Search for the cell housing the specified text and yield its (X, Y) center coordinate. 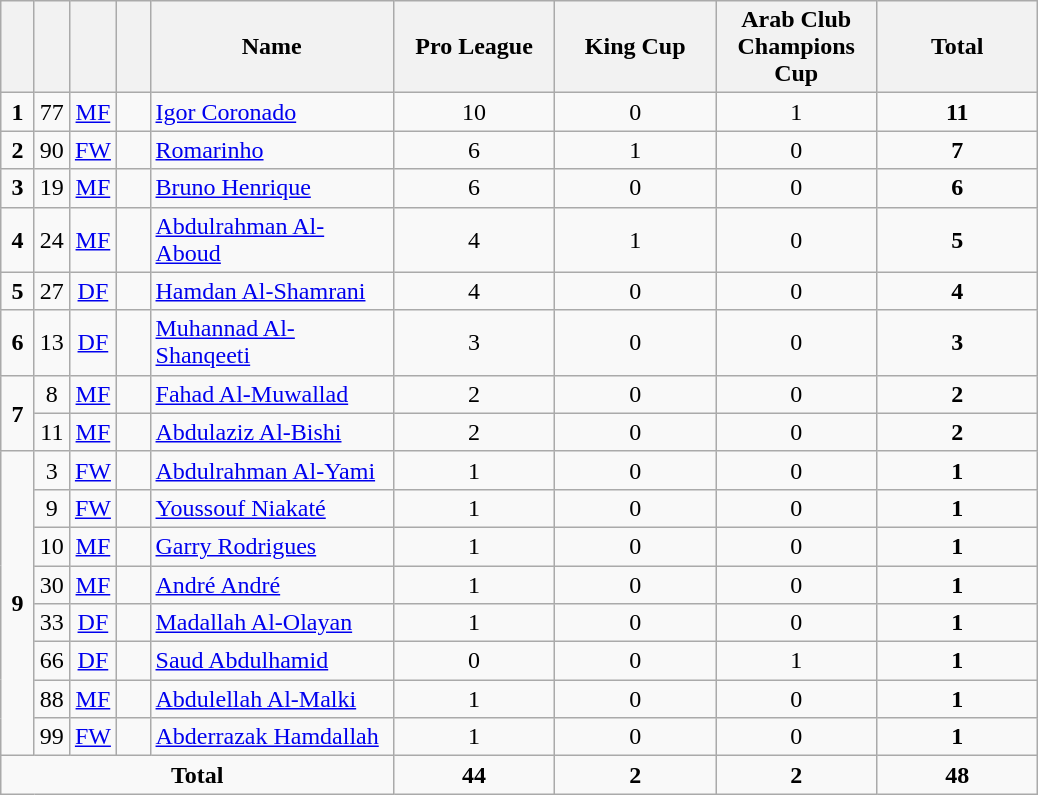
Romarinho (272, 150)
Igor Coronado (272, 112)
Pro League (474, 47)
66 (52, 661)
Garry Rodrigues (272, 546)
Abderrazak Hamdallah (272, 737)
Abdulaziz Al-Bishi (272, 432)
44 (474, 775)
30 (52, 585)
Arab Club Champions Cup (796, 47)
Youssouf Niakaté (272, 508)
Abdulrahman Al-Aboud (272, 240)
27 (52, 291)
77 (52, 112)
Saud Abdulhamid (272, 661)
13 (52, 342)
99 (52, 737)
88 (52, 699)
André André (272, 585)
Hamdan Al-Shamrani (272, 291)
King Cup (636, 47)
8 (52, 394)
24 (52, 240)
Fahad Al-Muwallad (272, 394)
Name (272, 47)
33 (52, 623)
Abdulellah Al-Malki (272, 699)
90 (52, 150)
Bruno Henrique (272, 188)
48 (958, 775)
Abdulrahman Al-Yami (272, 470)
Muhannad Al-Shanqeeti (272, 342)
19 (52, 188)
Madallah Al-Olayan (272, 623)
